Provide the (X, Y) coordinate of the cell's center where the given text is located.  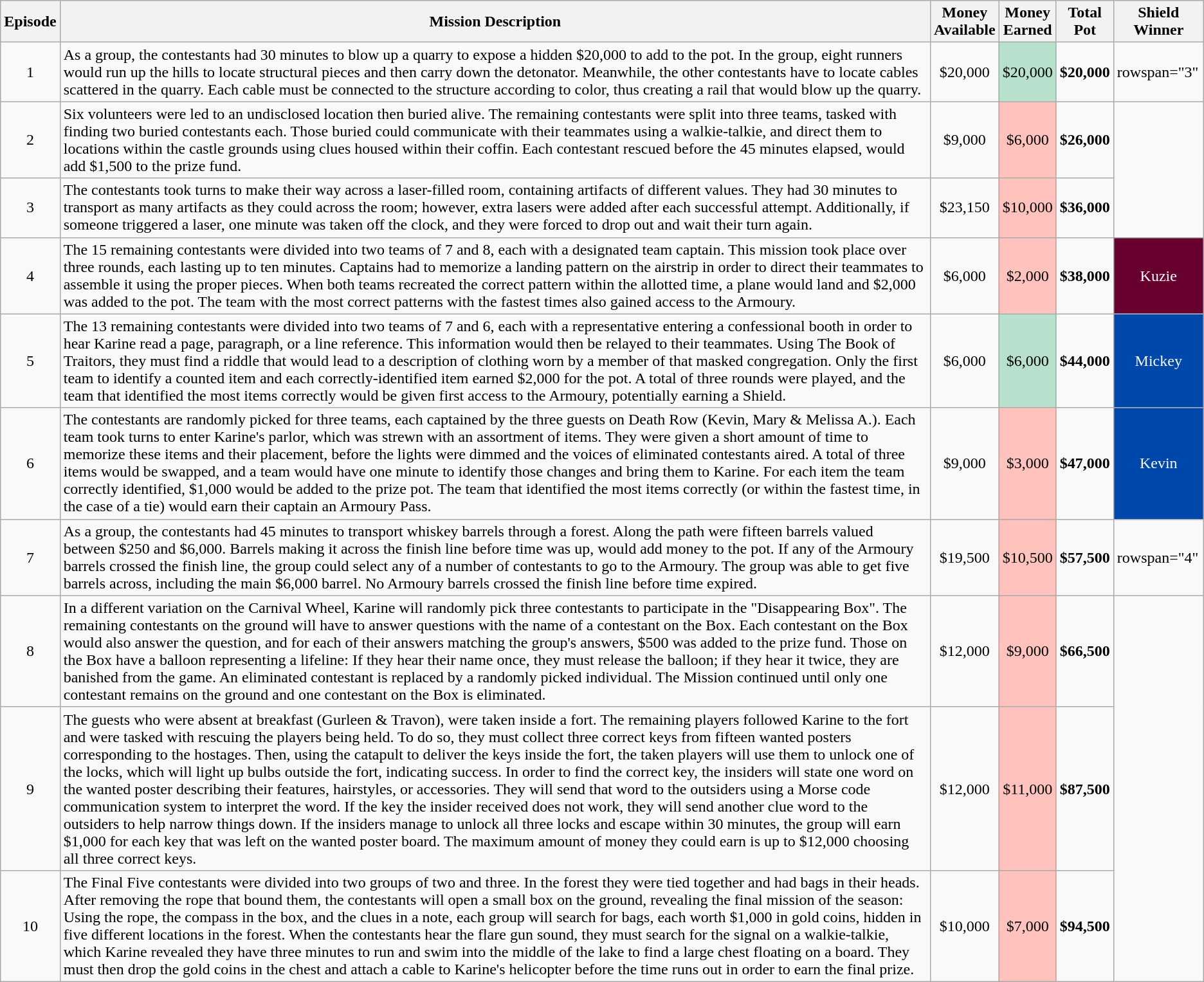
$36,000 (1084, 208)
$57,500 (1084, 557)
TotalPot (1084, 22)
Mission Description (495, 22)
1 (30, 72)
$26,000 (1084, 140)
Shield Winner (1158, 22)
$94,500 (1084, 926)
rowspan="4" (1158, 557)
3 (30, 208)
Mickey (1158, 361)
MoneyAvailable (965, 22)
$2,000 (1028, 275)
$3,000 (1028, 463)
Kevin (1158, 463)
4 (30, 275)
MoneyEarned (1028, 22)
$10,500 (1028, 557)
$66,500 (1084, 651)
$23,150 (965, 208)
$38,000 (1084, 275)
10 (30, 926)
$19,500 (965, 557)
9 (30, 788)
$11,000 (1028, 788)
Kuzie (1158, 275)
$7,000 (1028, 926)
2 (30, 140)
$44,000 (1084, 361)
rowspan="3" (1158, 72)
7 (30, 557)
8 (30, 651)
Episode (30, 22)
$87,500 (1084, 788)
$47,000 (1084, 463)
5 (30, 361)
6 (30, 463)
